Return the [x, y] coordinate for the center point of the cell that contains the specified text.  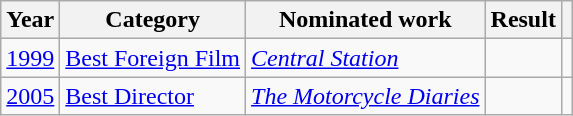
Best Foreign Film [153, 58]
2005 [30, 96]
Category [153, 20]
The Motorcycle Diaries [366, 96]
1999 [30, 58]
Nominated work [366, 20]
Central Station [366, 58]
Best Director [153, 96]
Year [30, 20]
Result [523, 20]
